Capture the cell that displays the provided text and extract its [x, y] central coordinate. 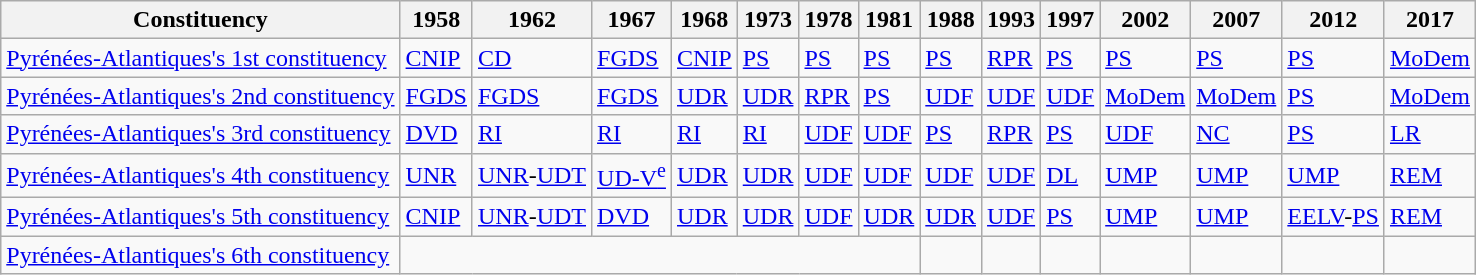
Pyrénées-Atlantiques's 5th constituency [200, 217]
Pyrénées-Atlantiques's 6th constituency [200, 255]
UD-Ve [632, 176]
1988 [951, 20]
2012 [1334, 20]
CD [532, 58]
1973 [768, 20]
Constituency [200, 20]
Pyrénées-Atlantiques's 2nd constituency [200, 96]
DL [1070, 176]
2017 [1430, 20]
2007 [1236, 20]
1993 [1012, 20]
1978 [828, 20]
Pyrénées-Atlantiques's 4th constituency [200, 176]
1958 [436, 20]
Pyrénées-Atlantiques's 1st constituency [200, 58]
1997 [1070, 20]
1968 [704, 20]
1981 [889, 20]
2002 [1146, 20]
LR [1430, 134]
NC [1236, 134]
1962 [532, 20]
1967 [632, 20]
Pyrénées-Atlantiques's 3rd constituency [200, 134]
EELV-PS [1334, 217]
UNR [436, 176]
